For the text-containing cell, return its midpoint in (X, Y) coordinate format. 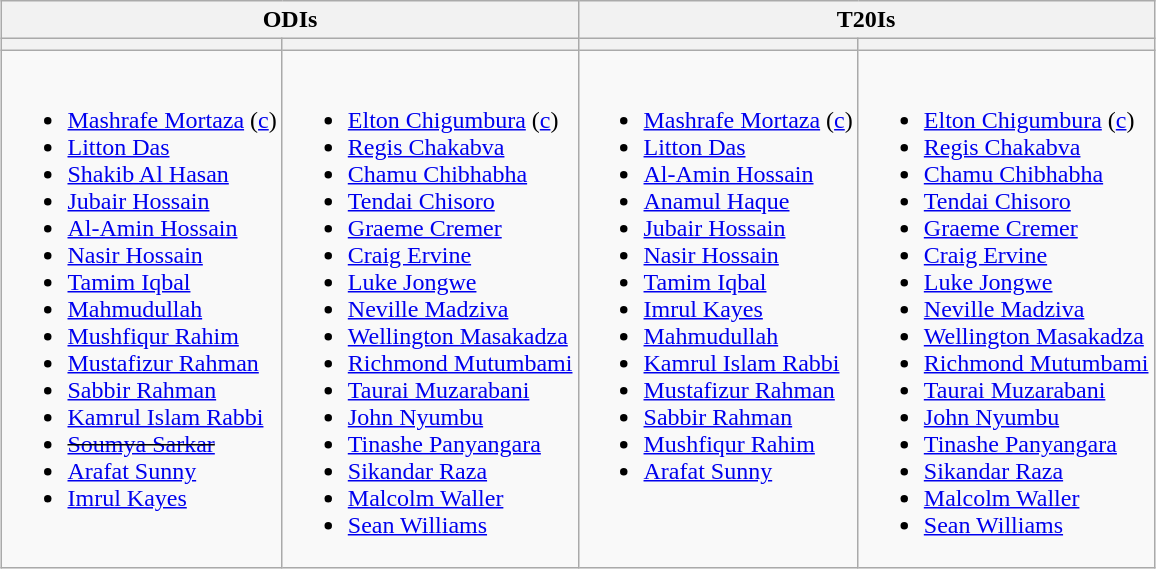
T20Is (866, 20)
ODIs (290, 20)
